Capture the cell that displays the provided text and extract its (x, y) central coordinate. 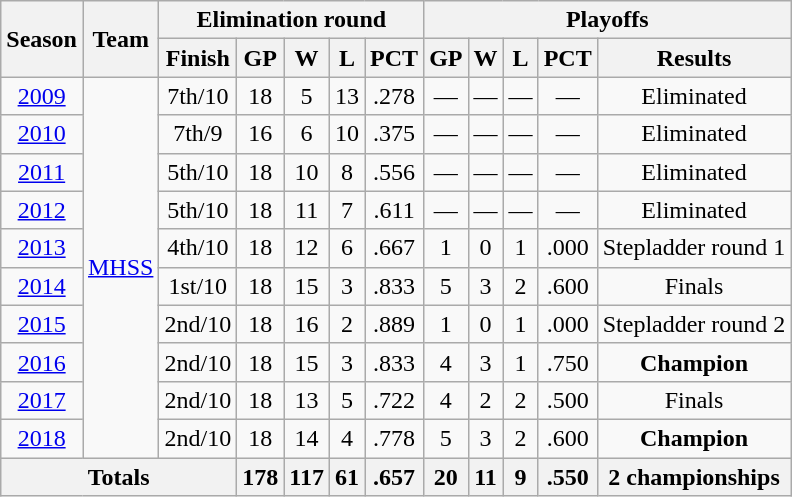
4th/10 (198, 248)
2016 (42, 362)
Team (120, 39)
2014 (42, 286)
Playoffs (608, 20)
178 (260, 477)
.278 (394, 96)
Finish (198, 58)
9 (520, 477)
.722 (394, 400)
Elimination round (292, 20)
1st/10 (198, 286)
Stepladder round 1 (694, 248)
.500 (568, 400)
Totals (119, 477)
2015 (42, 324)
.750 (568, 362)
2010 (42, 134)
.657 (394, 477)
.611 (394, 210)
.667 (394, 248)
.375 (394, 134)
2 championships (694, 477)
14 (307, 438)
Season (42, 39)
7 (346, 210)
2013 (42, 248)
Results (694, 58)
7th/10 (198, 96)
7th/9 (198, 134)
.550 (568, 477)
2012 (42, 210)
8 (346, 172)
MHSS (120, 268)
.556 (394, 172)
2018 (42, 438)
12 (307, 248)
2017 (42, 400)
2009 (42, 96)
2011 (42, 172)
61 (346, 477)
20 (446, 477)
Stepladder round 2 (694, 324)
.889 (394, 324)
117 (307, 477)
.778 (394, 438)
